Return the (X, Y) coordinate for the center point of the cell that contains the specified text.  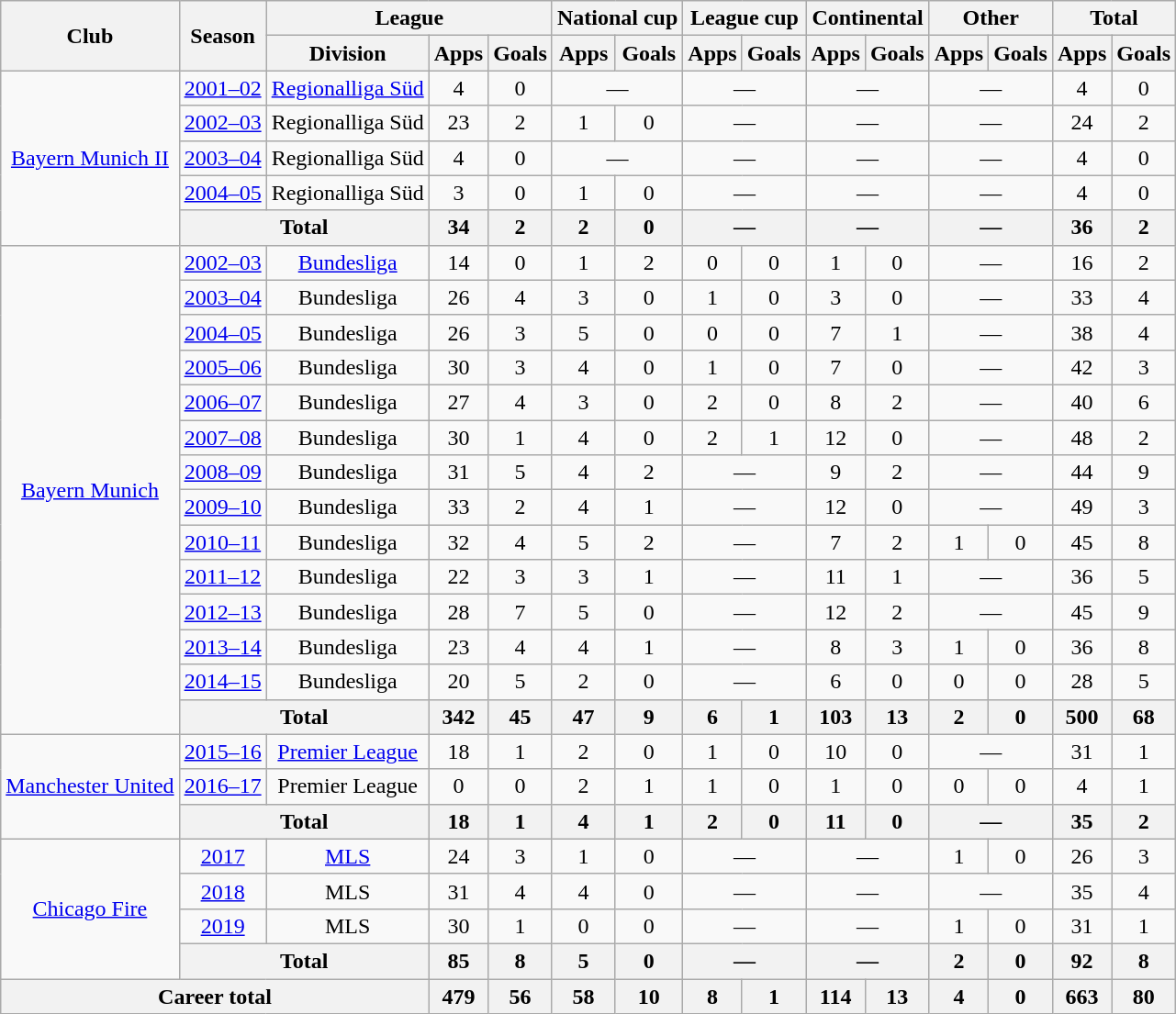
40 (1081, 402)
2009–10 (222, 507)
49 (1081, 507)
56 (521, 996)
2014–15 (222, 682)
League cup (745, 18)
34 (458, 228)
47 (583, 717)
Career total (215, 996)
Division (347, 53)
103 (835, 717)
2010–11 (222, 542)
2007–08 (222, 438)
22 (458, 577)
2019 (222, 926)
663 (1081, 996)
Season (222, 36)
Chicago Fire (90, 908)
League (409, 18)
32 (458, 542)
92 (1081, 961)
Continental (868, 18)
80 (1144, 996)
2015–16 (222, 752)
2001–02 (222, 88)
2005–06 (222, 367)
2013–14 (222, 647)
2018 (222, 891)
20 (458, 682)
16 (1081, 262)
Club (90, 36)
42 (1081, 367)
2011–12 (222, 577)
85 (458, 961)
National cup (617, 18)
48 (1081, 438)
Bayern Munich (90, 490)
Other (991, 18)
27 (458, 402)
2012–13 (222, 612)
479 (458, 996)
2016–17 (222, 786)
Manchester United (90, 786)
2017 (222, 856)
342 (458, 717)
44 (1081, 473)
Bayern Munich II (90, 158)
58 (583, 996)
2006–07 (222, 402)
500 (1081, 717)
38 (1081, 332)
114 (835, 996)
68 (1144, 717)
14 (458, 262)
2008–09 (222, 473)
